For the text-containing cell, return its midpoint in (x, y) coordinate format. 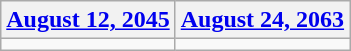
August 12, 2045 (88, 20)
August 24, 2063 (262, 20)
